Return [x, y] of the center of cell containing provided text 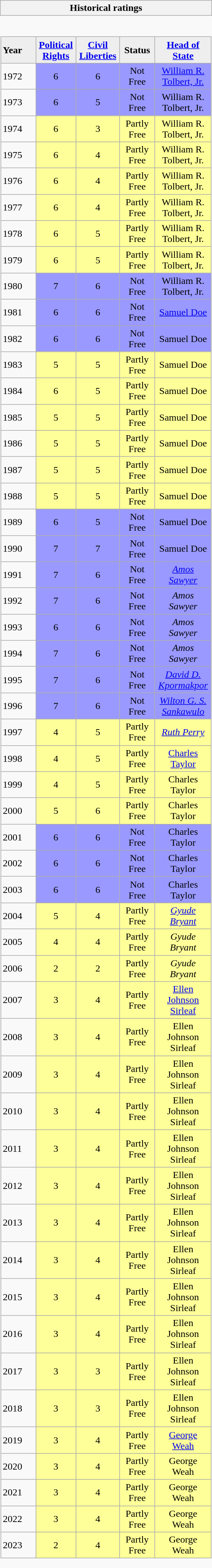
1999 [19, 785]
1991 [19, 575]
1986 [19, 444]
2004 [19, 915]
2006 [19, 968]
1989 [19, 522]
1974 [19, 128]
Ruth Perry [183, 732]
2019 [19, 1440]
1985 [19, 417]
1995 [19, 680]
2012 [19, 1186]
2015 [19, 1297]
Civil Liberties [98, 50]
2020 [19, 1466]
1997 [19, 732]
Year [19, 50]
2010 [19, 1111]
Head of State [183, 50]
1998 [19, 758]
2016 [19, 1334]
1972 [19, 76]
2009 [19, 1074]
1975 [19, 155]
2018 [19, 1408]
1993 [19, 628]
2021 [19, 1492]
2013 [19, 1223]
1982 [19, 339]
1983 [19, 365]
1973 [19, 102]
2002 [19, 863]
1980 [19, 286]
Historical ratings [106, 8]
2005 [19, 942]
2022 [19, 1519]
David D. Kpormakpor [183, 680]
2011 [19, 1149]
1981 [19, 312]
2014 [19, 1260]
1976 [19, 181]
2017 [19, 1371]
1977 [19, 207]
2007 [19, 1000]
1994 [19, 653]
Political Rights [56, 50]
1988 [19, 496]
2001 [19, 837]
1984 [19, 391]
2003 [19, 890]
2000 [19, 811]
1978 [19, 234]
Status [137, 50]
1992 [19, 601]
1996 [19, 706]
Wilton G. S. Sankawulo [183, 706]
1979 [19, 260]
1987 [19, 469]
1990 [19, 548]
2023 [19, 1545]
2008 [19, 1037]
